Provide the [x, y] coordinate of the cell's center where the given text is located.  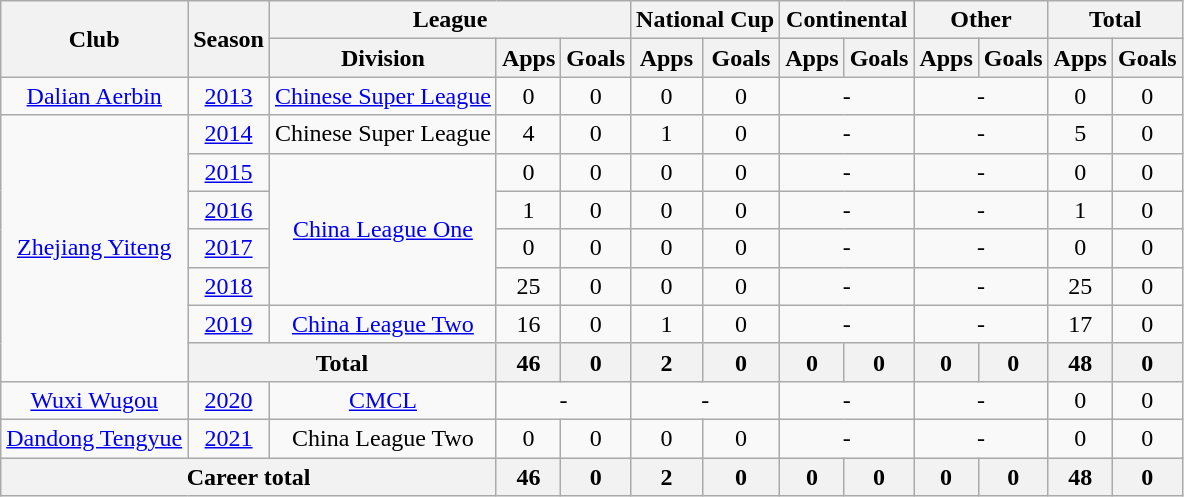
5 [1080, 134]
China League One [382, 229]
17 [1080, 324]
2019 [229, 324]
2013 [229, 96]
2018 [229, 286]
4 [528, 134]
2016 [229, 210]
2017 [229, 248]
2015 [229, 172]
Dalian Aerbin [94, 96]
Dandong Tengyue [94, 438]
Division [382, 58]
Zhejiang Yiteng [94, 248]
2021 [229, 438]
Career total [249, 477]
Other [981, 20]
League [450, 20]
CMCL [382, 400]
16 [528, 324]
Season [229, 39]
Wuxi Wugou [94, 400]
2020 [229, 400]
Club [94, 39]
2014 [229, 134]
National Cup [706, 20]
Continental [847, 20]
